Return the [X, Y] coordinate for the center point of the cell that contains the specified text.  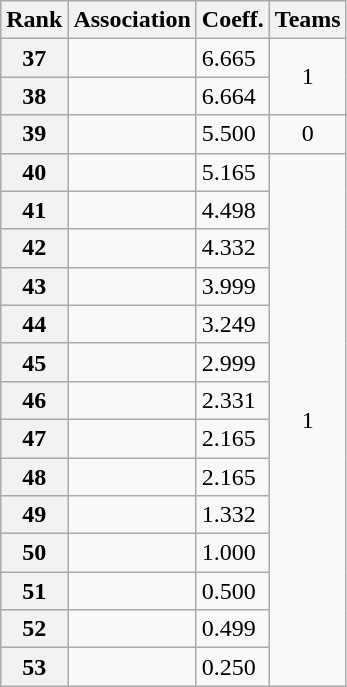
41 [34, 210]
0.500 [232, 591]
4.498 [232, 210]
4.332 [232, 248]
3.249 [232, 324]
45 [34, 362]
Coeff. [232, 20]
47 [34, 438]
50 [34, 553]
Rank [34, 20]
1.000 [232, 553]
Teams [308, 20]
44 [34, 324]
46 [34, 400]
0.250 [232, 667]
51 [34, 591]
2.331 [232, 400]
3.999 [232, 286]
2.999 [232, 362]
53 [34, 667]
5.165 [232, 172]
37 [34, 58]
39 [34, 134]
Association [132, 20]
40 [34, 172]
1.332 [232, 515]
42 [34, 248]
6.664 [232, 96]
0 [308, 134]
43 [34, 286]
52 [34, 629]
6.665 [232, 58]
5.500 [232, 134]
38 [34, 96]
49 [34, 515]
0.499 [232, 629]
48 [34, 477]
